Determine the (x, y) coordinate at the center of the cell enclosing the given text.  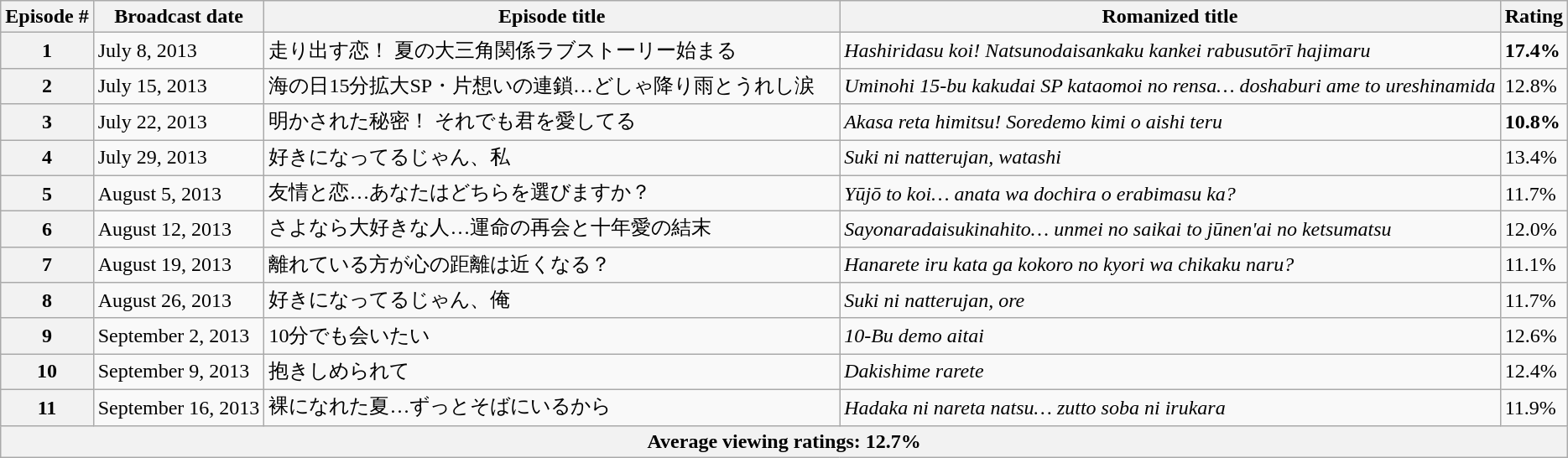
好きになってるじゃん、私 (552, 158)
明かされた秘密！ それでも君を愛してる (552, 122)
5 (47, 193)
8 (47, 300)
Broadcast date (179, 17)
Romanized title (1169, 17)
走り出す恋！ 夏の大三角関係ラブストーリー始まる (552, 50)
好きになってるじゃん、俺 (552, 300)
August 5, 2013 (179, 193)
Episode title (552, 17)
7 (47, 265)
Uminohi 15-bu kakudai SP kataomoi no rensa… doshaburi ame to ureshinamida (1169, 86)
September 16, 2013 (179, 408)
10.8% (1534, 122)
10-Bu demo aitai (1169, 336)
July 15, 2013 (179, 86)
9 (47, 336)
August 19, 2013 (179, 265)
さよなら大好きな人…運命の再会と十年愛の結末 (552, 230)
Average viewing ratings: 12.7% (784, 441)
July 22, 2013 (179, 122)
裸になれた夏…ずっとそばにいるから (552, 408)
Hadaka ni nareta natsu… zutto soba ni irukara (1169, 408)
12.8% (1534, 86)
August 26, 2013 (179, 300)
Rating (1534, 17)
Episode # (47, 17)
1 (47, 50)
Dakishime rarete (1169, 372)
Hashiridasu koi! Natsunodaisankaku kankei rabusutōrī hajimaru (1169, 50)
11.1% (1534, 265)
17.4% (1534, 50)
離れている方が心の距離は近くなる？ (552, 265)
July 8, 2013 (179, 50)
12.4% (1534, 372)
6 (47, 230)
July 29, 2013 (179, 158)
Hanarete iru kata ga kokoro no kyori wa chikaku naru? (1169, 265)
Suki ni natterujan, ore (1169, 300)
抱きしめられて (552, 372)
September 9, 2013 (179, 372)
Sayonaradaisukinahito… unmei no saikai to jūnen'ai no ketsumatsu (1169, 230)
Akasa reta himitsu! Soredemo kimi o aishi teru (1169, 122)
友情と恋…あなたはどちらを選びますか？ (552, 193)
10 (47, 372)
12.0% (1534, 230)
11 (47, 408)
August 12, 2013 (179, 230)
4 (47, 158)
11.9% (1534, 408)
3 (47, 122)
2 (47, 86)
Yūjō to koi… anata wa dochira o erabimasu ka? (1169, 193)
September 2, 2013 (179, 336)
13.4% (1534, 158)
12.6% (1534, 336)
Suki ni natterujan, watashi (1169, 158)
10分でも会いたい (552, 336)
海の日15分拡大SP・片想いの連鎖…どしゃ降り雨とうれし涙 (552, 86)
